Detect which cell encompasses the target text, then output its (x, y) center coordinate. 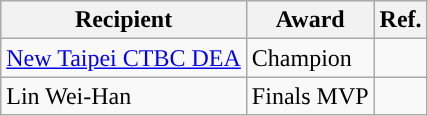
Ref. (400, 20)
Champion (310, 58)
Lin Wei-Han (124, 96)
Recipient (124, 20)
Award (310, 20)
Finals MVP (310, 96)
New Taipei CTBC DEA (124, 58)
